Pinpoint the cell where the given text exists, returning its [x, y] midpoint coordinate. 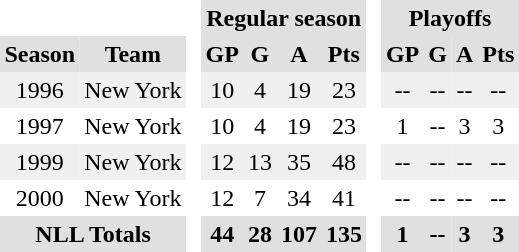
Regular season [284, 18]
1997 [40, 126]
2000 [40, 198]
NLL Totals [93, 234]
13 [260, 162]
48 [344, 162]
Season [40, 54]
135 [344, 234]
Playoffs [450, 18]
1999 [40, 162]
34 [298, 198]
44 [222, 234]
Team [133, 54]
41 [344, 198]
28 [260, 234]
1996 [40, 90]
7 [260, 198]
107 [298, 234]
35 [298, 162]
